Determine the (X, Y) coordinate at the center of the cell enclosing the given text.  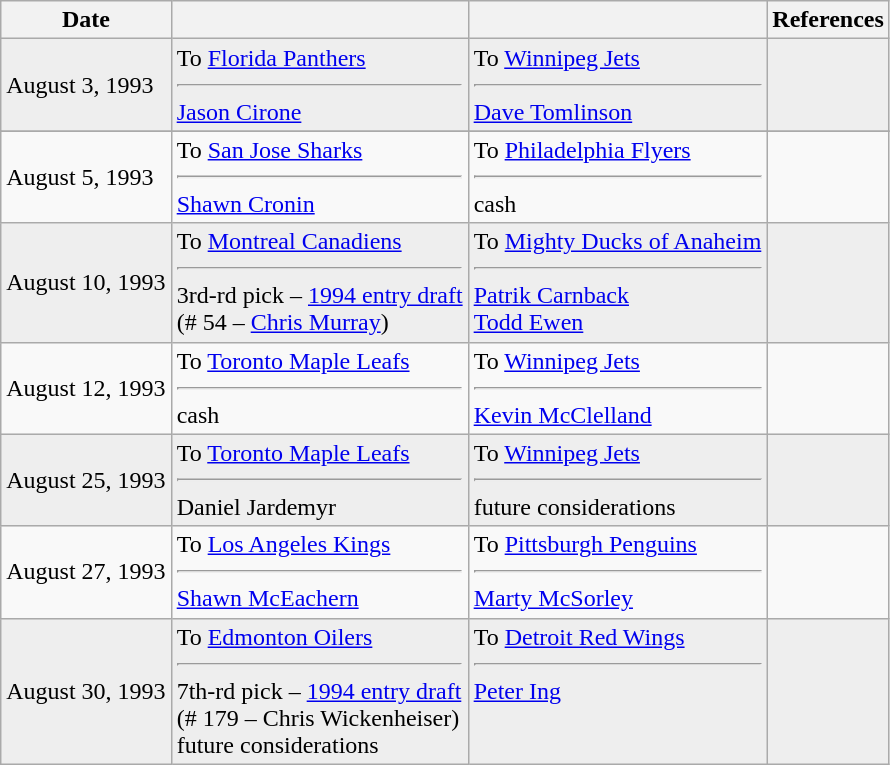
To Los Angeles KingsShawn McEachern (320, 572)
August 27, 1993 (86, 572)
References (828, 20)
To Mighty Ducks of AnaheimPatrik CarnbackTodd Ewen (618, 282)
To Montreal Canadiens3rd-rd pick – 1994 entry draft(# 54 – Chris Murray) (320, 282)
To Edmonton Oilers7th-rd pick – 1994 entry draft(# 179 – Chris Wickenheiser)future considerations (320, 691)
To Winnipeg JetsDave Tomlinson (618, 85)
To San Jose SharksShawn Cronin (320, 177)
To Florida PanthersJason Cirone (320, 85)
August 12, 1993 (86, 388)
August 30, 1993 (86, 691)
To Winnipeg JetsKevin McClelland (618, 388)
August 5, 1993 (86, 177)
To Toronto Maple LeafsDaniel Jardemyr (320, 480)
To Detroit Red WingsPeter Ing (618, 691)
To Toronto Maple Leafscash (320, 388)
August 25, 1993 (86, 480)
To Philadelphia Flyerscash (618, 177)
August 10, 1993 (86, 282)
To Pittsburgh PenguinsMarty McSorley (618, 572)
Date (86, 20)
To Winnipeg Jetsfuture considerations (618, 480)
August 3, 1993 (86, 85)
